Identify which cell holds the provided text, then report its (X, Y) central coordinate. 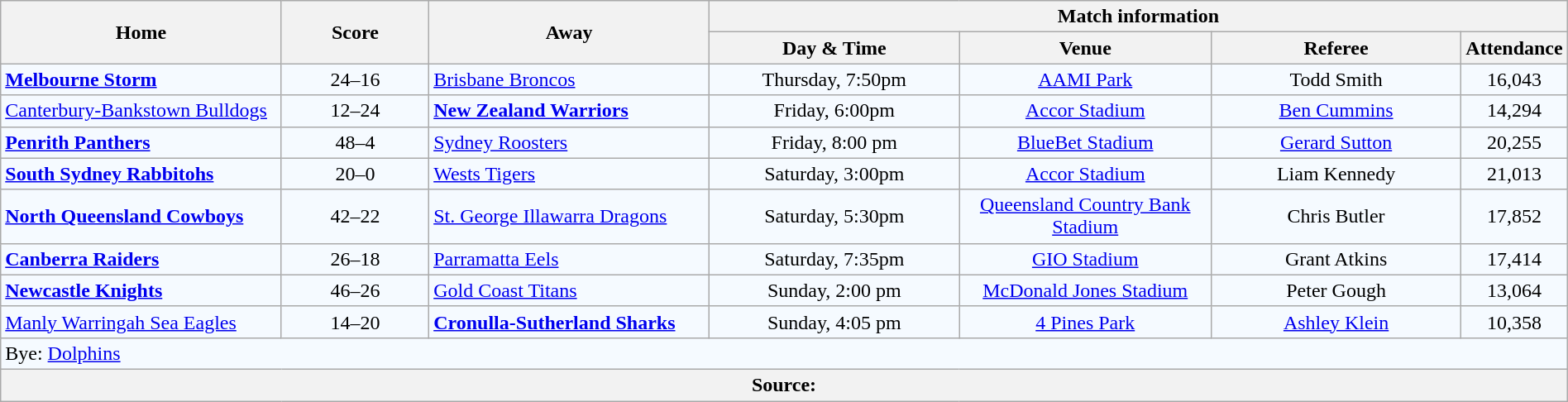
16,043 (1514, 79)
Ben Cummins (1336, 111)
17,414 (1514, 259)
Melbourne Storm (141, 79)
Away (569, 32)
McDonald Jones Stadium (1085, 290)
20–0 (355, 174)
Day & Time (835, 48)
Parramatta Eels (569, 259)
13,064 (1514, 290)
Referee (1336, 48)
New Zealand Warriors (569, 111)
4 Pines Park (1085, 322)
17,852 (1514, 217)
Thursday, 7:50pm (835, 79)
Grant Atkins (1336, 259)
20,255 (1514, 142)
14–20 (355, 322)
12–24 (355, 111)
Friday, 6:00pm (835, 111)
Wests Tigers (569, 174)
Canberra Raiders (141, 259)
Friday, 8:00 pm (835, 142)
46–26 (355, 290)
48–4 (355, 142)
Sunday, 4:05 pm (835, 322)
Chris Butler (1336, 217)
North Queensland Cowboys (141, 217)
Brisbane Broncos (569, 79)
Gold Coast Titans (569, 290)
Gerard Sutton (1336, 142)
AAMI Park (1085, 79)
Sydney Roosters (569, 142)
GIO Stadium (1085, 259)
Sunday, 2:00 pm (835, 290)
Cronulla-Sutherland Sharks (569, 322)
BlueBet Stadium (1085, 142)
Saturday, 5:30pm (835, 217)
Newcastle Knights (141, 290)
Liam Kennedy (1336, 174)
42–22 (355, 217)
Queensland Country Bank Stadium (1085, 217)
South Sydney Rabbitohs (141, 174)
Saturday, 3:00pm (835, 174)
Match information (1139, 17)
24–16 (355, 79)
14,294 (1514, 111)
Bye: Dolphins (784, 353)
Attendance (1514, 48)
Manly Warringah Sea Eagles (141, 322)
Venue (1085, 48)
21,013 (1514, 174)
Ashley Klein (1336, 322)
Peter Gough (1336, 290)
Home (141, 32)
Penrith Panthers (141, 142)
Source: (784, 385)
St. George Illawarra Dragons (569, 217)
Saturday, 7:35pm (835, 259)
Canterbury-Bankstown Bulldogs (141, 111)
26–18 (355, 259)
Score (355, 32)
10,358 (1514, 322)
Todd Smith (1336, 79)
